Return (x, y) of the center of cell containing provided text 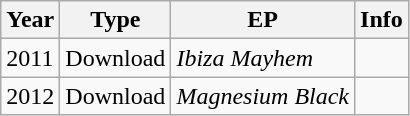
Year (30, 20)
Magnesium Black (263, 96)
EP (263, 20)
2012 (30, 96)
Info (382, 20)
Ibiza Mayhem (263, 58)
Type (116, 20)
2011 (30, 58)
